Detect which cell encompasses the target text, then output its [x, y] center coordinate. 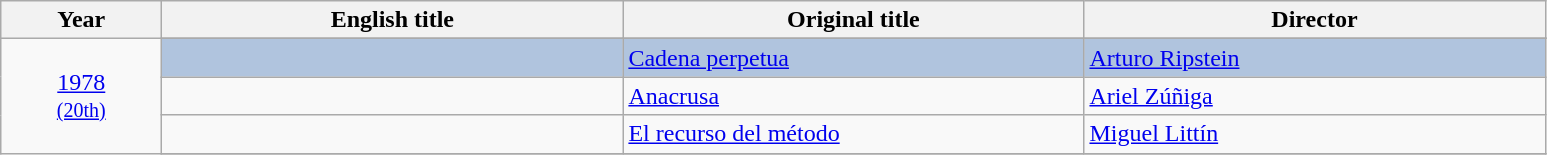
English title [392, 20]
Original title [854, 20]
Year [82, 20]
Miguel Littín [1314, 134]
Cadena perpetua [854, 58]
El recurso del método [854, 134]
1978(20th) [82, 96]
Anacrusa [854, 96]
Director [1314, 20]
Arturo Ripstein [1314, 58]
Ariel Zúñiga [1314, 96]
